For the text-containing cell, return its midpoint in (x, y) coordinate format. 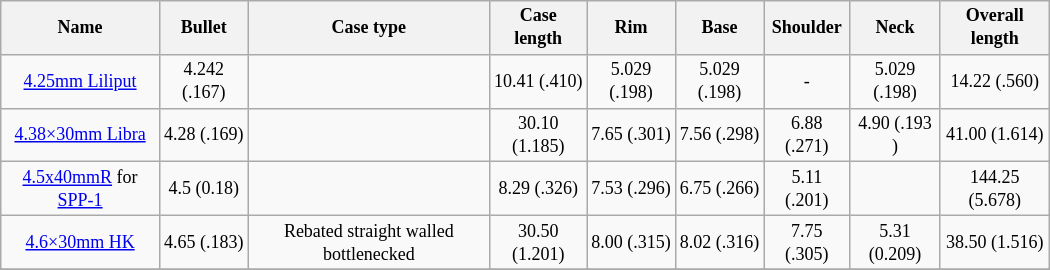
144.25 (5.678) (994, 189)
8.02 (.316) (719, 242)
4.38×30mm Libra (80, 135)
6.75 (.266) (719, 189)
7.75 (.305) (807, 242)
4.242 (.167) (204, 81)
Overall length (994, 28)
4.5x40mmR for SPP-1 (80, 189)
Rim (631, 28)
38.50 (1.516) (994, 242)
4.6×30mm HK (80, 242)
Name (80, 28)
Case type (368, 28)
7.53 (.296) (631, 189)
4.90 (.193 ) (895, 135)
4.25mm Liliput (80, 81)
Bullet (204, 28)
Base (719, 28)
7.65 (.301) (631, 135)
14.22 (.560) (994, 81)
8.00 (.315) (631, 242)
4.28 (.169) (204, 135)
7.56 (.298) (719, 135)
41.00 (1.614) (994, 135)
Case length (538, 28)
Shoulder (807, 28)
5.31 (0.209) (895, 242)
5.11 (.201) (807, 189)
Rebated straight walled bottlenecked (368, 242)
Neck (895, 28)
6.88 (.271) (807, 135)
4.65 (.183) (204, 242)
30.10 (1.185) (538, 135)
30.50 (1.201) (538, 242)
10.41 (.410) (538, 81)
8.29 (.326) (538, 189)
- (807, 81)
4.5 (0.18) (204, 189)
